Extract the (X, Y) coordinate from the center of the cell holding the provided text.  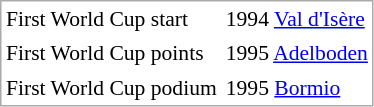
1994 Val d'Isère (296, 19)
First World Cup points (112, 53)
1995 Bormio (296, 87)
First World Cup start (112, 19)
First World Cup podium (112, 87)
1995 Adelboden (296, 53)
